Search for the cell housing the specified text and yield its [x, y] center coordinate. 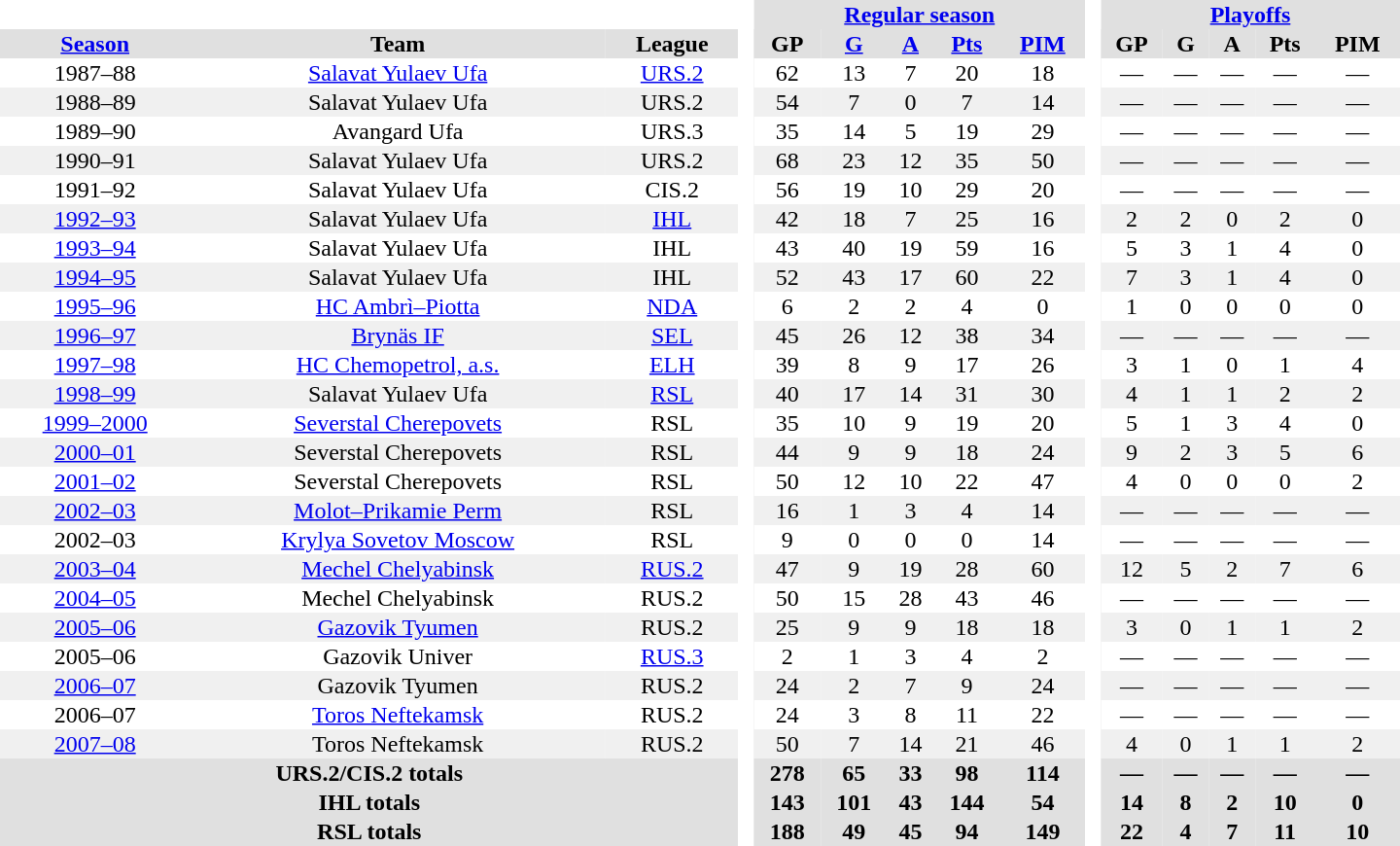
Brynäs IF [398, 335]
1993–94 [95, 248]
15 [854, 598]
1997–98 [95, 365]
League [673, 44]
1989–90 [95, 131]
URS.3 [673, 131]
Avangard Ufa [398, 131]
Regular season [920, 15]
59 [966, 248]
188 [787, 831]
30 [1042, 394]
1998–99 [95, 394]
42 [787, 219]
31 [966, 394]
2003–04 [95, 569]
101 [854, 802]
1999–2000 [95, 423]
144 [966, 802]
33 [911, 773]
Molot–Prikamie Perm [398, 511]
SEL [673, 335]
HC Ambrì–Piotta [398, 306]
56 [787, 190]
NDA [673, 306]
278 [787, 773]
2000–01 [95, 452]
39 [787, 365]
Gazovik Univer [398, 656]
149 [1042, 831]
13 [854, 73]
62 [787, 73]
HC Chemopetrol, a.s. [398, 365]
IHL totals [369, 802]
RSL totals [369, 831]
1992–93 [95, 219]
49 [854, 831]
Playoffs [1250, 15]
CIS.2 [673, 190]
1994–95 [95, 277]
38 [966, 335]
52 [787, 277]
68 [787, 160]
1987–88 [95, 73]
23 [854, 160]
1990–91 [95, 160]
ELH [673, 365]
65 [854, 773]
1995–96 [95, 306]
143 [787, 802]
Team [398, 44]
2007–08 [95, 744]
RUS.3 [673, 656]
1991–92 [95, 190]
2004–05 [95, 598]
114 [1042, 773]
21 [966, 744]
34 [1042, 335]
44 [787, 452]
URS.2/CIS.2 totals [369, 773]
98 [966, 773]
Season [95, 44]
94 [966, 831]
1996–97 [95, 335]
1988–89 [95, 102]
2001–02 [95, 481]
Krylya Sovetov Moscow [398, 540]
